For the text-containing cell, return its midpoint in [x, y] coordinate format. 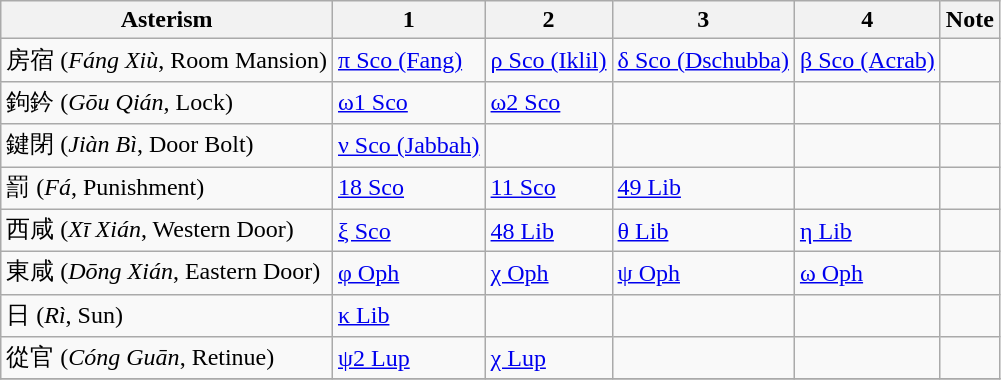
χ Oph [548, 274]
η Lib [867, 230]
罰 (Fá, Punishment) [167, 188]
θ Lib [703, 230]
18 Sco [408, 188]
鉤鈐 (Gōu Qián, Lock) [167, 102]
ψ2 Lup [408, 358]
3 [703, 20]
48 Lib [548, 230]
4 [867, 20]
日 (Rì, Sun) [167, 316]
κ Lib [408, 316]
ν Sco (Jabbah) [408, 146]
φ Oph [408, 274]
ξ Sco [408, 230]
ρ Sco (Iklil) [548, 60]
鍵閉 (Jiàn Bì, Door Bolt) [167, 146]
χ Lup [548, 358]
ω1 Sco [408, 102]
49 Lib [703, 188]
Note [970, 20]
π Sco (Fang) [408, 60]
ω2 Sco [548, 102]
11 Sco [548, 188]
房宿 (Fáng Xiù, Room Mansion) [167, 60]
2 [548, 20]
Asterism [167, 20]
δ Sco (Dschubba) [703, 60]
從官 (Cóng Guān, Retinue) [167, 358]
西咸 (Xī Xián, Western Door) [167, 230]
ω Oph [867, 274]
β Sco (Acrab) [867, 60]
1 [408, 20]
ψ Oph [703, 274]
東咸 (Dōng Xián, Eastern Door) [167, 274]
